Return the [x, y] coordinate for the center point of the cell that contains the specified text.  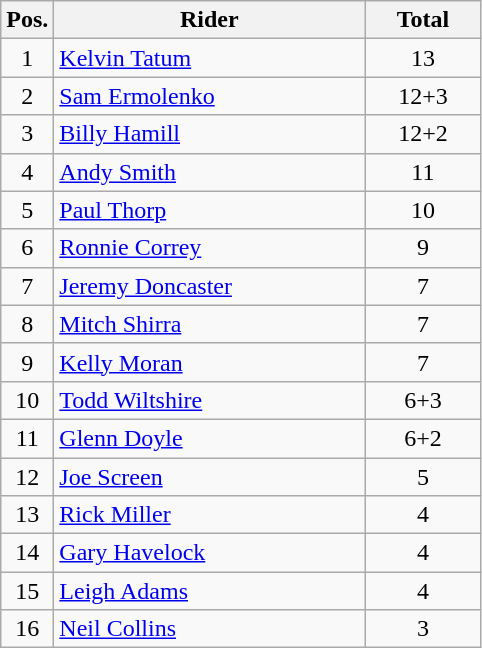
2 [28, 96]
Kelly Moran [210, 362]
Ronnie Correy [210, 248]
Rick Miller [210, 515]
Pos. [28, 20]
Total [423, 20]
12+2 [423, 134]
Billy Hamill [210, 134]
1 [28, 58]
Neil Collins [210, 629]
Mitch Shirra [210, 324]
Joe Screen [210, 477]
Todd Wiltshire [210, 400]
Glenn Doyle [210, 438]
12 [28, 477]
Rider [210, 20]
12+3 [423, 96]
6+3 [423, 400]
Sam Ermolenko [210, 96]
14 [28, 553]
Andy Smith [210, 172]
Leigh Adams [210, 591]
15 [28, 591]
6 [28, 248]
Paul Thorp [210, 210]
Kelvin Tatum [210, 58]
Jeremy Doncaster [210, 286]
8 [28, 324]
Gary Havelock [210, 553]
6+2 [423, 438]
16 [28, 629]
